Provide the [X, Y] coordinate of the cell's center where the given text is located.  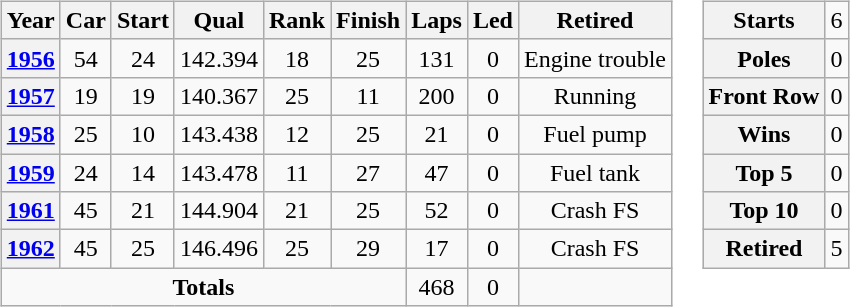
1962 [30, 249]
131 [437, 58]
Running [594, 96]
Start [142, 20]
Laps [437, 20]
Front Row [764, 96]
1959 [30, 173]
143.438 [218, 134]
Qual [218, 20]
Engine trouble [594, 58]
Top 10 [764, 211]
1958 [30, 134]
52 [437, 211]
18 [296, 58]
Fuel tank [594, 173]
468 [437, 287]
Wins [764, 134]
1956 [30, 58]
27 [368, 173]
29 [368, 249]
Top 5 [764, 173]
Year [30, 20]
200 [437, 96]
14 [142, 173]
17 [437, 249]
12 [296, 134]
144.904 [218, 211]
Rank [296, 20]
6 [836, 20]
54 [86, 58]
Finish [368, 20]
Totals [203, 287]
Starts [764, 20]
140.367 [218, 96]
146.496 [218, 249]
Poles [764, 58]
1957 [30, 96]
Car [86, 20]
Led [492, 20]
47 [437, 173]
143.478 [218, 173]
1961 [30, 211]
Fuel pump [594, 134]
5 [836, 249]
10 [142, 134]
142.394 [218, 58]
